Return (x, y) of the center of cell containing provided text 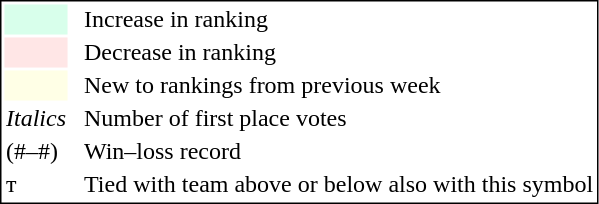
Decrease in ranking (338, 53)
Increase in ranking (338, 19)
Win–loss record (338, 151)
Tied with team above or below also with this symbol (338, 185)
Number of first place votes (338, 119)
т (36, 185)
New to rankings from previous week (338, 85)
Italics (36, 119)
(#–#) (36, 151)
